From the cell containing the given text, extract its center point as (x, y) coordinate. 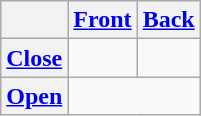
Front (102, 20)
Open (34, 96)
Close (34, 58)
Back (168, 20)
